Provide the (x, y) coordinate of the cell's center where the given text is located.  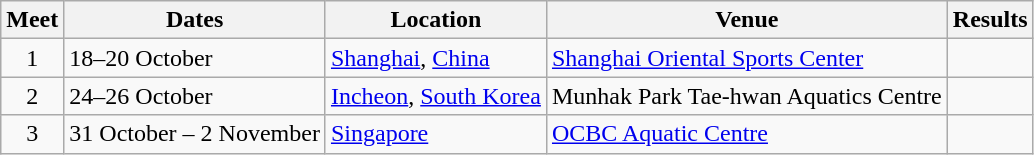
Shanghai, China (436, 58)
OCBC Aquatic Centre (746, 134)
Shanghai Oriental Sports Center (746, 58)
18–20 October (195, 58)
Incheon, South Korea (436, 96)
Singapore (436, 134)
Meet (32, 20)
Location (436, 20)
Dates (195, 20)
Venue (746, 20)
24–26 October (195, 96)
Results (990, 20)
1 (32, 58)
31 October – 2 November (195, 134)
Munhak Park Tae-hwan Aquatics Centre (746, 96)
2 (32, 96)
3 (32, 134)
